Output the [X, Y] coordinate of the center of the cell containing the given text.  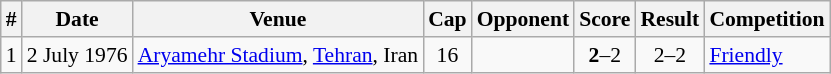
1 [12, 55]
Cap [448, 19]
2 July 1976 [78, 55]
Venue [278, 19]
16 [448, 55]
Friendly [766, 55]
Score [604, 19]
Result [670, 19]
Aryamehr Stadium, Tehran, Iran [278, 55]
Date [78, 19]
Competition [766, 19]
# [12, 19]
Opponent [524, 19]
